Identify which cell holds the provided text, then report its [X, Y] central coordinate. 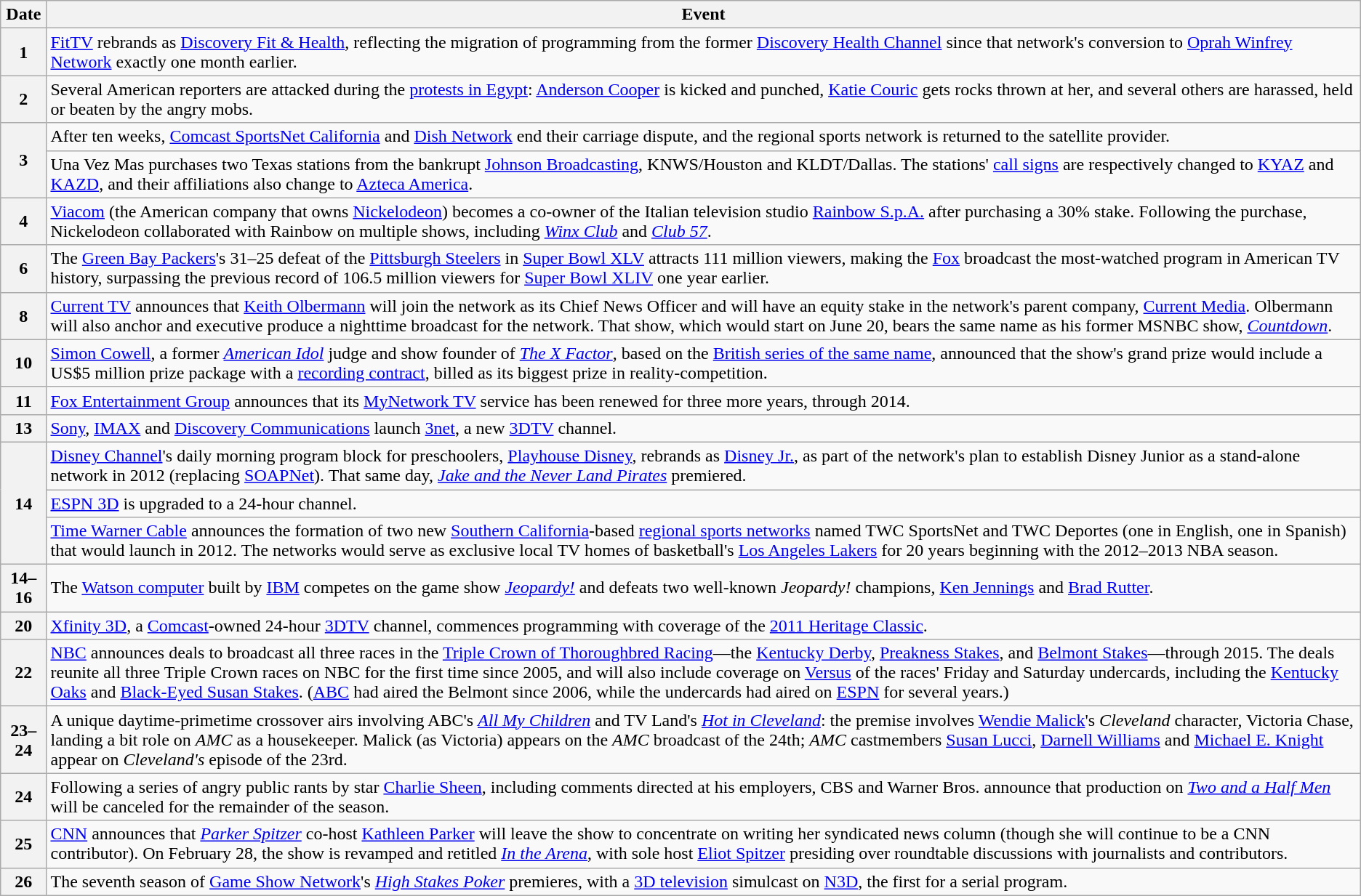
The Watson computer built by IBM competes on the game show Jeopardy! and defeats two well-known Jeopardy! champions, Ken Jennings and Brad Rutter. [704, 589]
3 [23, 160]
24 [23, 796]
1 [23, 52]
10 [23, 363]
23–24 [23, 740]
14 [23, 503]
Event [704, 15]
13 [23, 428]
14–16 [23, 589]
25 [23, 844]
8 [23, 315]
6 [23, 269]
Fox Entertainment Group announces that its MyNetwork TV service has been renewed for three more years, through 2014. [704, 400]
22 [23, 673]
ESPN 3D is upgraded to a 24-hour channel. [704, 504]
2 [23, 99]
26 [23, 881]
Date [23, 15]
11 [23, 400]
4 [23, 221]
Sony, IMAX and Discovery Communications launch 3net, a new 3DTV channel. [704, 428]
The seventh season of Game Show Network's High Stakes Poker premieres, with a 3D television simulcast on N3D, the first for a serial program. [704, 881]
20 [23, 626]
Xfinity 3D, a Comcast-owned 24-hour 3DTV channel, commences programming with coverage of the 2011 Heritage Classic. [704, 626]
